Output the (X, Y) coordinate of the center of the cell containing the given text.  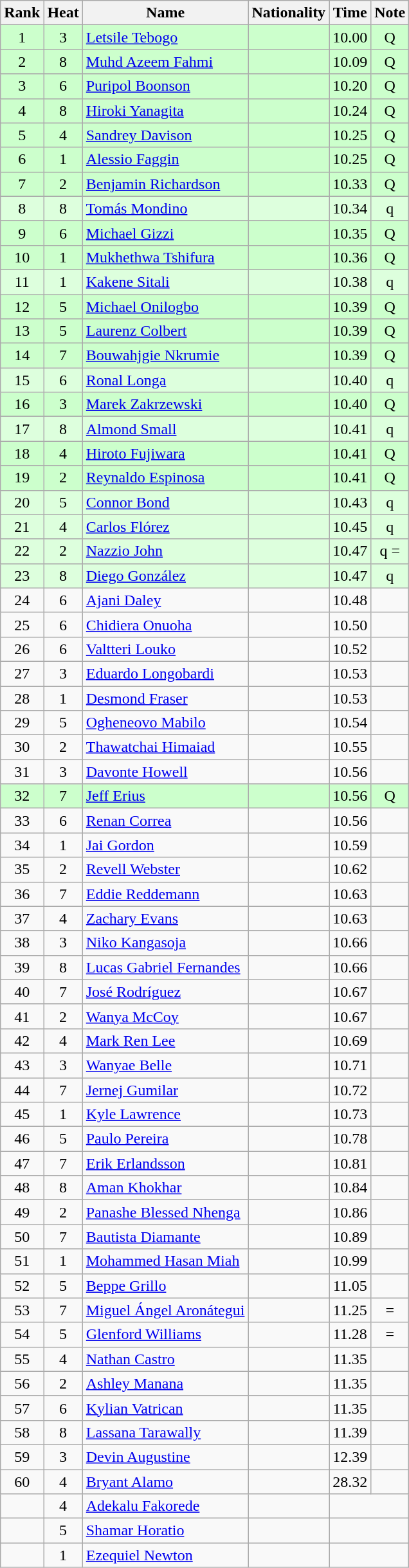
53 (22, 1310)
10.09 (350, 62)
15 (22, 380)
10.78 (350, 1139)
Laurenz Colbert (165, 331)
14 (22, 356)
27 (22, 673)
52 (22, 1286)
Revell Webster (165, 870)
Mark Ren Lee (165, 1041)
Carlos Flórez (165, 527)
31 (22, 772)
Renan Correa (165, 821)
51 (22, 1261)
Valtteri Louko (165, 649)
Lucas Gabriel Fernandes (165, 967)
Nazzio John (165, 551)
Devin Augustine (165, 1457)
23 (22, 576)
58 (22, 1432)
Niko Kangasoja (165, 943)
46 (22, 1139)
59 (22, 1457)
60 (22, 1481)
Jeff Erius (165, 796)
10.73 (350, 1115)
10.54 (350, 723)
Benjamin Richardson (165, 184)
Glenford Williams (165, 1335)
Desmond Fraser (165, 698)
12.39 (350, 1457)
10.69 (350, 1041)
Davonte Howell (165, 772)
Marek Zakrzewski (165, 405)
28.32 (350, 1481)
Wanya McCoy (165, 1016)
Bryant Alamo (165, 1481)
Almond Small (165, 429)
36 (22, 894)
Bouwahjgie Nkrumie (165, 356)
19 (22, 478)
Nationality (289, 13)
10.45 (350, 527)
10.24 (350, 111)
10.55 (350, 747)
Name (165, 13)
Chidiera Onuoha (165, 624)
Panashe Blessed Nhenga (165, 1212)
Hiroto Fujiwara (165, 453)
Shamar Horatio (165, 1531)
10.35 (350, 233)
Tomás Mondino (165, 208)
10 (22, 257)
Ashley Manana (165, 1383)
10.34 (350, 208)
43 (22, 1065)
Erik Erlandsson (165, 1163)
Heat (63, 13)
55 (22, 1359)
21 (22, 527)
Ezequiel Newton (165, 1555)
33 (22, 821)
10.62 (350, 870)
12 (22, 307)
9 (22, 233)
10.43 (350, 502)
25 (22, 624)
Adekalu Fakorede (165, 1506)
Time (350, 13)
10.48 (350, 600)
48 (22, 1188)
29 (22, 723)
10.71 (350, 1065)
17 (22, 429)
Diego González (165, 576)
Ogheneovo Mabilo (165, 723)
10.50 (350, 624)
10.59 (350, 845)
41 (22, 1016)
11.25 (350, 1310)
Aman Khokhar (165, 1188)
Connor Bond (165, 502)
57 (22, 1408)
45 (22, 1115)
Kakene Sitali (165, 282)
Muhd Azeem Fahmi (165, 62)
10.52 (350, 649)
22 (22, 551)
10.20 (350, 86)
10.33 (350, 184)
10.36 (350, 257)
40 (22, 992)
Zachary Evans (165, 918)
10.89 (350, 1237)
Michael Onilogbo (165, 307)
Bautista Diamante (165, 1237)
11.05 (350, 1286)
20 (22, 502)
Mohammed Hasan Miah (165, 1261)
Ronal Longa (165, 380)
Rank (22, 13)
Mukhethwa Tshifura (165, 257)
56 (22, 1383)
Miguel Ángel Aronátegui (165, 1310)
Alessio Faggin (165, 160)
Eduardo Longobardi (165, 673)
11 (22, 282)
34 (22, 845)
42 (22, 1041)
José Rodríguez (165, 992)
11.28 (350, 1335)
37 (22, 918)
44 (22, 1090)
10.81 (350, 1163)
Ajani Daley (165, 600)
26 (22, 649)
32 (22, 796)
Lassana Tarawally (165, 1432)
Letsile Tebogo (165, 37)
13 (22, 331)
10.00 (350, 37)
35 (22, 870)
Sandrey Davison (165, 135)
30 (22, 747)
39 (22, 967)
38 (22, 943)
49 (22, 1212)
Wanyae Belle (165, 1065)
11.39 (350, 1432)
Jernej Gumilar (165, 1090)
10.38 (350, 282)
Reynaldo Espinosa (165, 478)
50 (22, 1237)
Eddie Reddemann (165, 894)
Beppe Grillo (165, 1286)
18 (22, 453)
16 (22, 405)
47 (22, 1163)
24 (22, 600)
Note (390, 13)
Hiroki Yanagita (165, 111)
10.86 (350, 1212)
Jai Gordon (165, 845)
54 (22, 1335)
q = (390, 551)
Kylian Vatrican (165, 1408)
Puripol Boonson (165, 86)
Thawatchai Himaiad (165, 747)
Paulo Pereira (165, 1139)
Michael Gizzi (165, 233)
28 (22, 698)
10.84 (350, 1188)
10.72 (350, 1090)
Kyle Lawrence (165, 1115)
10.99 (350, 1261)
Nathan Castro (165, 1359)
